For the text-containing cell, return its midpoint in [x, y] coordinate format. 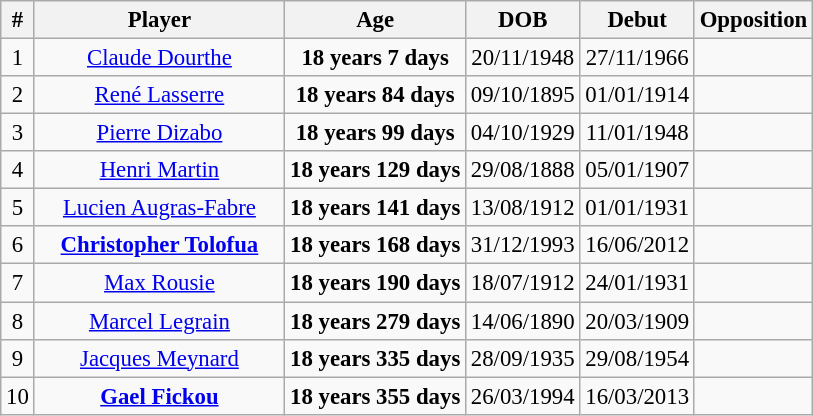
18 years 129 days [376, 170]
DOB [523, 20]
5 [18, 208]
# [18, 20]
29/08/1888 [523, 170]
18 years 99 days [376, 133]
09/10/1895 [523, 95]
18 years 190 days [376, 283]
18 years 335 days [376, 358]
2 [18, 95]
3 [18, 133]
18 years 355 days [376, 396]
Henri Martin [160, 170]
Age [376, 20]
18 years 168 days [376, 245]
31/12/1993 [523, 245]
27/11/1966 [637, 58]
Lucien Augras-Fabre [160, 208]
1 [18, 58]
4 [18, 170]
04/10/1929 [523, 133]
Gael Fickou [160, 396]
10 [18, 396]
05/01/1907 [637, 170]
18 years 7 days [376, 58]
Player [160, 20]
Jacques Meynard [160, 358]
20/11/1948 [523, 58]
28/09/1935 [523, 358]
8 [18, 321]
16/03/2013 [637, 396]
24/01/1931 [637, 283]
Debut [637, 20]
Christopher Tolofua [160, 245]
29/08/1954 [637, 358]
11/01/1948 [637, 133]
René Lasserre [160, 95]
Marcel Legrain [160, 321]
18 years 84 days [376, 95]
7 [18, 283]
20/03/1909 [637, 321]
26/03/1994 [523, 396]
Pierre Dizabo [160, 133]
18 years 141 days [376, 208]
18 years 279 days [376, 321]
14/06/1890 [523, 321]
Opposition [753, 20]
01/01/1931 [637, 208]
16/06/2012 [637, 245]
18/07/1912 [523, 283]
13/08/1912 [523, 208]
01/01/1914 [637, 95]
Claude Dourthe [160, 58]
Max Rousie [160, 283]
6 [18, 245]
9 [18, 358]
